Extract the [x, y] coordinate from the center of the cell holding the provided text.  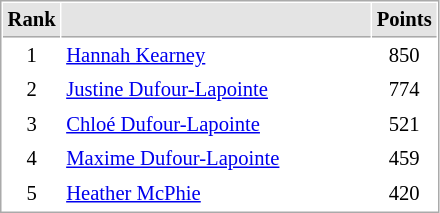
4 [32, 158]
Rank [32, 20]
Points [404, 20]
2 [32, 90]
420 [404, 194]
5 [32, 194]
3 [32, 124]
Chloé Dufour-Lapointe [216, 124]
Maxime Dufour-Lapointe [216, 158]
Hannah Kearney [216, 56]
521 [404, 124]
1 [32, 56]
774 [404, 90]
Justine Dufour-Lapointe [216, 90]
850 [404, 56]
459 [404, 158]
Heather McPhie [216, 194]
